Pinpoint the cell where the given text exists, returning its (x, y) midpoint coordinate. 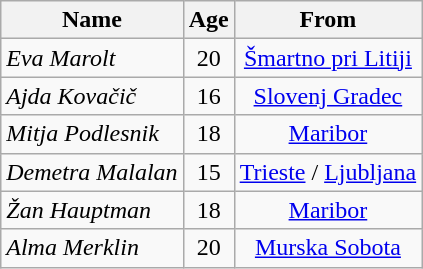
From (328, 20)
Šmartno pri Litiji (328, 58)
Alma Merklin (92, 248)
Mitja Podlesnik (92, 134)
Slovenj Gradec (328, 96)
Name (92, 20)
Age (208, 20)
Demetra Malalan (92, 172)
Žan Hauptman (92, 210)
Trieste / Ljubljana (328, 172)
Ajda Kovačič (92, 96)
Murska Sobota (328, 248)
15 (208, 172)
16 (208, 96)
Eva Marolt (92, 58)
